Find where the given text appears and provide that cell's center as (X, Y) coordinate. 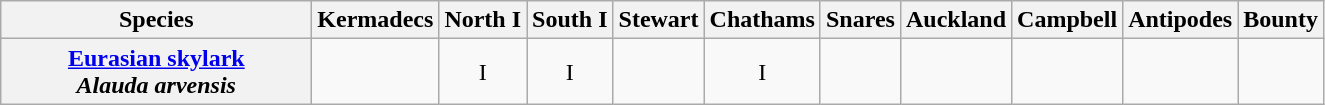
Kermadecs (376, 20)
Auckland (956, 20)
Campbell (1068, 20)
Bounty (1281, 20)
Snares (860, 20)
South I (570, 20)
Antipodes (1180, 20)
North I (483, 20)
Stewart (658, 20)
Eurasian skylarkAlauda arvensis (156, 72)
Chathams (762, 20)
Species (156, 20)
